Return (x, y) of the center of cell containing provided text 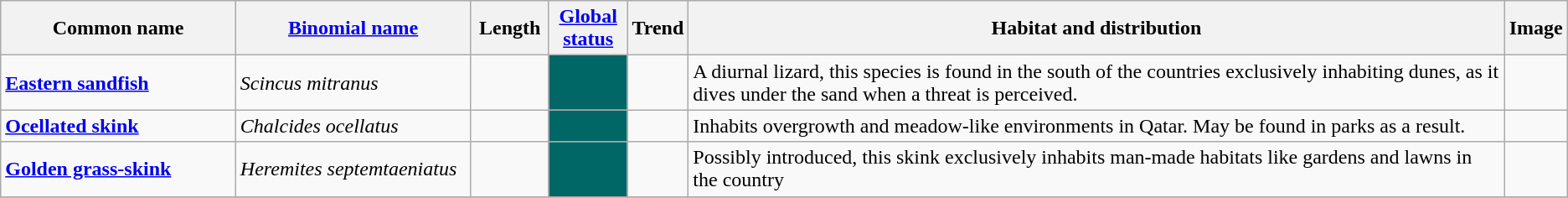
Golden grass-skink (119, 169)
Heremites septemtaeniatus (353, 169)
Inhabits overgrowth and meadow-like environments in Qatar. May be found in parks as a result. (1096, 126)
Length (510, 29)
Image (1536, 29)
Scincus mitranus (353, 82)
Habitat and distribution (1096, 29)
Common name (119, 29)
Chalcides ocellatus (353, 126)
Global status (588, 29)
Binomial name (353, 29)
Eastern sandfish (119, 82)
Possibly introduced, this skink exclusively inhabits man-made habitats like gardens and lawns in the country (1096, 169)
Trend (658, 29)
Ocellated skink (119, 126)
